Identify which cell holds the provided text, then report its (x, y) central coordinate. 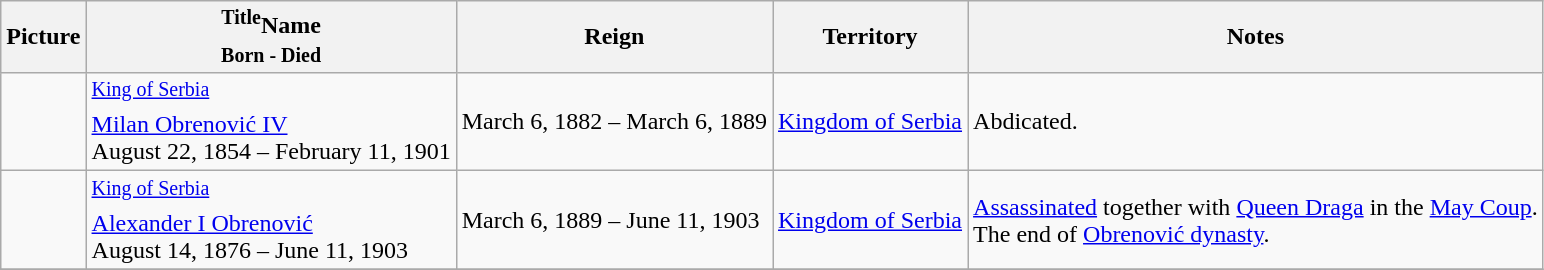
King of Serbia Milan Obrenović IV August 22, 1854 – February 11, 1901 (271, 122)
TitleNameBorn - Died (271, 37)
March 6, 1882 – March 6, 1889 (614, 122)
Notes (1256, 37)
Reign (614, 37)
Territory (870, 37)
Abdicated. (1256, 122)
Picture (44, 37)
Assassinated together with Queen Draga in the May Coup. The end of Obrenović dynasty. (1256, 220)
King of Serbia Alexander I Obrenović August 14, 1876 – June 11, 1903 (271, 220)
March 6, 1889 – June 11, 1903 (614, 220)
